Return the [x, y] coordinate for the center point of the cell that contains the specified text.  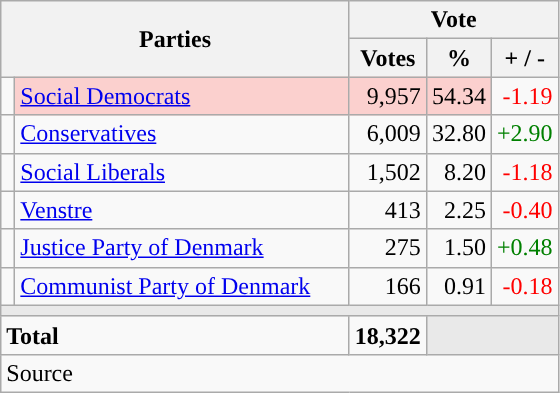
Justice Party of Denmark [182, 248]
Conservatives [182, 134]
-1.18 [524, 172]
166 [388, 286]
54.34 [458, 96]
+0.48 [524, 248]
6,009 [388, 134]
275 [388, 248]
Total [176, 335]
-1.19 [524, 96]
Communist Party of Denmark [182, 286]
-0.18 [524, 286]
1,502 [388, 172]
2.25 [458, 210]
% [458, 58]
Vote [454, 20]
18,322 [388, 335]
Parties [176, 39]
Venstre [182, 210]
-0.40 [524, 210]
1.50 [458, 248]
8.20 [458, 172]
+2.90 [524, 134]
Social Democrats [182, 96]
Votes [388, 58]
+ / - [524, 58]
0.91 [458, 286]
32.80 [458, 134]
9,957 [388, 96]
Source [280, 373]
Social Liberals [182, 172]
413 [388, 210]
